Return (X, Y) of the center of cell containing provided text 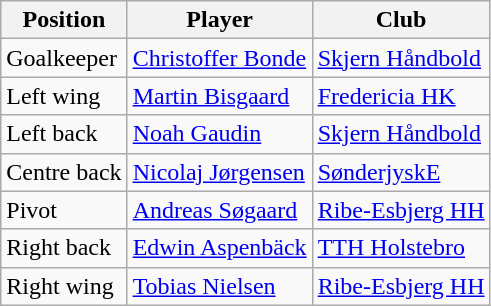
TTH Holstebro (401, 248)
Right back (64, 248)
Fredericia HK (401, 96)
Left wing (64, 96)
Edwin Aspenbäck (220, 248)
Noah Gaudin (220, 134)
Player (220, 20)
SønderjyskE (401, 172)
Centre back (64, 172)
Club (401, 20)
Pivot (64, 210)
Tobias Nielsen (220, 286)
Goalkeeper (64, 58)
Right wing (64, 286)
Andreas Søgaard (220, 210)
Martin Bisgaard (220, 96)
Nicolaj Jørgensen (220, 172)
Left back (64, 134)
Position (64, 20)
Christoffer Bonde (220, 58)
